Find where the given text appears and provide that cell's center as [X, Y] coordinate. 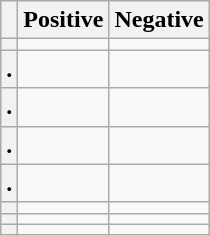
Negative [159, 20]
Positive [64, 20]
